Extract the [x, y] coordinate from the center of the cell holding the provided text.  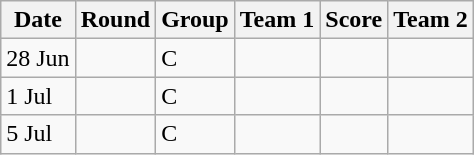
Round [115, 20]
Date [38, 20]
Team 1 [277, 20]
5 Jul [38, 134]
1 Jul [38, 96]
28 Jun [38, 58]
Score [354, 20]
Group [196, 20]
Team 2 [431, 20]
